Determine the [X, Y] coordinate at the center of the cell enclosing the given text.  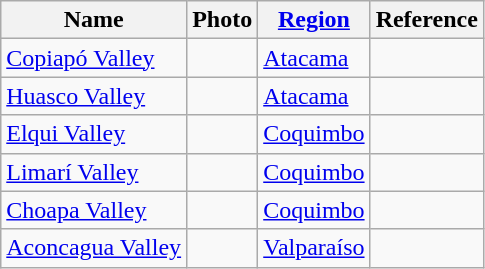
Aconcagua Valley [94, 248]
Copiapó Valley [94, 58]
Photo [222, 20]
Region [314, 20]
Valparaíso [314, 248]
Choapa Valley [94, 210]
Reference [426, 20]
Limarí Valley [94, 172]
Name [94, 20]
Huasco Valley [94, 96]
Elqui Valley [94, 134]
